Capture the cell that displays the provided text and extract its [x, y] central coordinate. 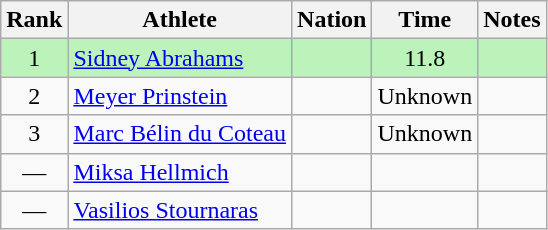
Meyer Prinstein [180, 96]
1 [34, 58]
Vasilios Stournaras [180, 210]
3 [34, 134]
Notes [512, 20]
Nation [332, 20]
Rank [34, 20]
11.8 [425, 58]
Miksa Hellmich [180, 172]
Sidney Abrahams [180, 58]
Time [425, 20]
Athlete [180, 20]
Marc Bélin du Coteau [180, 134]
2 [34, 96]
